Locate the cell with the specified text and output its [X, Y] center coordinate. 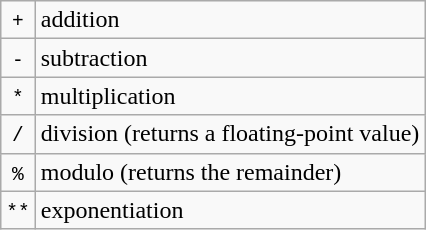
exponentiation [230, 210]
/ [18, 134]
division (returns a floating-point value) [230, 134]
** [18, 210]
- [18, 58]
+ [18, 20]
addition [230, 20]
modulo (returns the remainder) [230, 172]
multiplication [230, 96]
* [18, 96]
% [18, 172]
subtraction [230, 58]
